Output the [X, Y] coordinate of the center of the cell containing the given text.  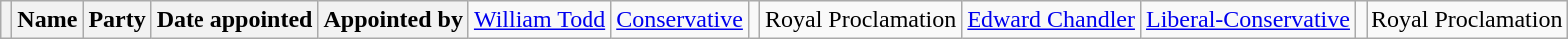
Date appointed [234, 20]
Liberal-Conservative [1247, 20]
Party [117, 20]
Conservative [680, 20]
William Todd [539, 20]
Name [48, 20]
Appointed by [393, 20]
Edward Chandler [1051, 20]
